From the cell containing the given text, extract its center point as (x, y) coordinate. 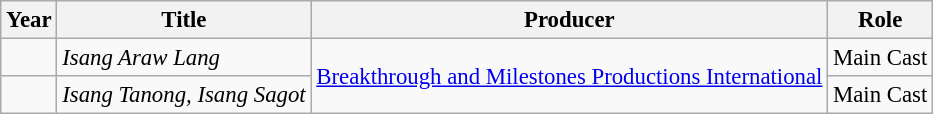
Role (880, 20)
Year (29, 20)
Breakthrough and Milestones Productions International (570, 76)
Isang Tanong, Isang Sagot (184, 95)
Isang Araw Lang (184, 58)
Producer (570, 20)
Title (184, 20)
